Detect which cell encompasses the target text, then output its [X, Y] center coordinate. 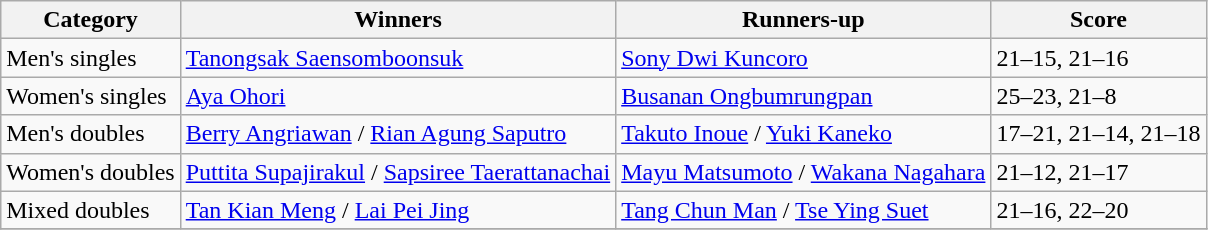
Mixed doubles [90, 210]
Puttita Supajirakul / Sapsiree Taerattanachai [398, 172]
Men's singles [90, 58]
Runners-up [804, 20]
Mayu Matsumoto / Wakana Nagahara [804, 172]
Aya Ohori [398, 96]
Berry Angriawan / Rian Agung Saputro [398, 134]
Tan Kian Meng / Lai Pei Jing [398, 210]
21–12, 21–17 [1098, 172]
Tang Chun Man / Tse Ying Suet [804, 210]
Busanan Ongbumrungpan [804, 96]
Category [90, 20]
21–15, 21–16 [1098, 58]
Score [1098, 20]
Sony Dwi Kuncoro [804, 58]
Tanongsak Saensomboonsuk [398, 58]
Takuto Inoue / Yuki Kaneko [804, 134]
17–21, 21–14, 21–18 [1098, 134]
Women's doubles [90, 172]
Winners [398, 20]
Men's doubles [90, 134]
Women's singles [90, 96]
25–23, 21–8 [1098, 96]
21–16, 22–20 [1098, 210]
